Provide the [x, y] coordinate of the cell's center where the given text is located.  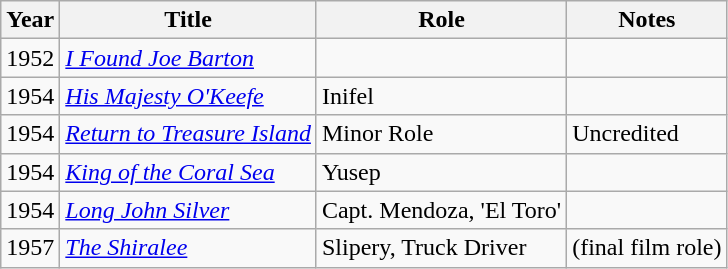
Uncredited [647, 134]
Year [30, 20]
Long John Silver [188, 210]
(final film role) [647, 248]
Title [188, 20]
Minor Role [441, 134]
1952 [30, 58]
1957 [30, 248]
Inifel [441, 96]
Yusep [441, 172]
Slipery, Truck Driver [441, 248]
His Majesty O'Keefe [188, 96]
I Found Joe Barton [188, 58]
Return to Treasure Island [188, 134]
The Shiralee [188, 248]
Role [441, 20]
King of the Coral Sea [188, 172]
Notes [647, 20]
Capt. Mendoza, 'El Toro' [441, 210]
